Capture the cell that displays the provided text and extract its (X, Y) central coordinate. 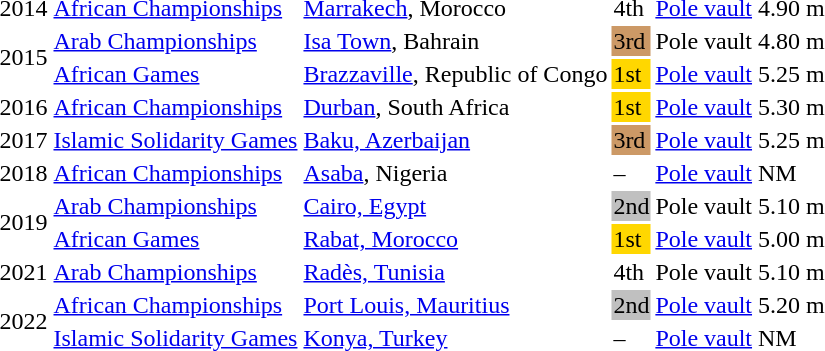
Cairo, Egypt (456, 206)
4th (632, 272)
Radès, Tunisia (456, 272)
Islamic Solidarity Games (176, 140)
Rabat, Morocco (456, 239)
Durban, South Africa (456, 107)
Brazzaville, Republic of Congo (456, 74)
Isa Town, Bahrain (456, 41)
Baku, Azerbaijan (456, 140)
– (632, 173)
Asaba, Nigeria (456, 173)
Port Louis, Mauritius (456, 305)
